Determine the (x, y) coordinate at the center of the cell enclosing the given text.  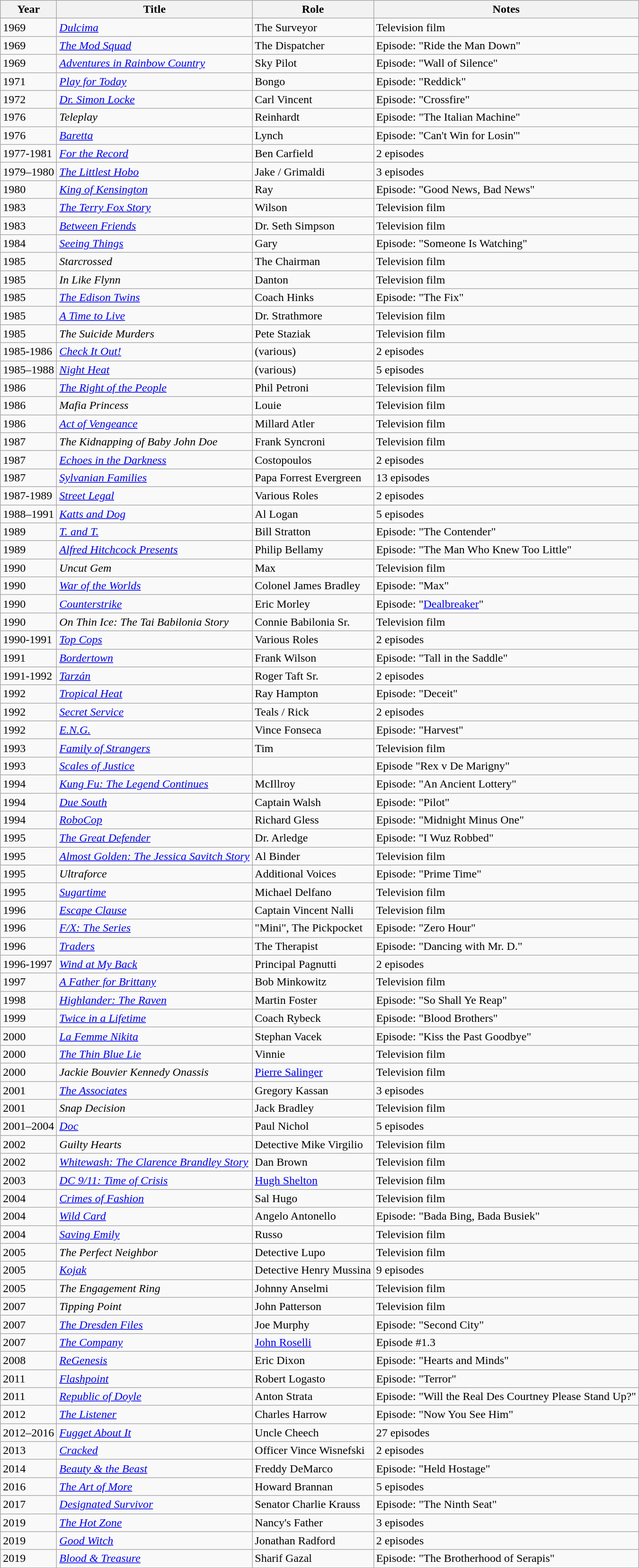
2001–2004 (28, 1126)
DC 9/11: Time of Crisis (154, 1180)
RoboCop (154, 820)
Guilty Hearts (154, 1144)
Wild Card (154, 1216)
The Art of More (154, 1487)
Dr. Arledge (313, 838)
Title (154, 9)
The Kidnapping of Baby John Doe (154, 442)
1988–1991 (28, 514)
Alfred Hitchcock Presents (154, 550)
Episode: "Harvest" (506, 730)
Connie Babilonia Sr. (313, 622)
Escape Clause (154, 910)
Episode: "Zero Hour" (506, 928)
Episode: "Dancing with Mr. D." (506, 946)
Year (28, 9)
Teleplay (154, 117)
Episode: "Max" (506, 586)
Eric Morley (313, 604)
Philip Bellamy (313, 550)
Gary (313, 244)
The Listener (154, 1415)
The Terry Fox Story (154, 207)
Detective Lupo (313, 1252)
Dr. Simon Locke (154, 99)
War of the Worlds (154, 586)
Fugget About It (154, 1433)
La Femme Nikita (154, 1036)
1985-1986 (28, 352)
John Patterson (313, 1306)
Ultraforce (154, 874)
Episode: "Bada Bing, Bada Busiek" (506, 1216)
Episode: "Hearts and Minds" (506, 1360)
The Dispatcher (313, 45)
Phil Petroni (313, 388)
The Surveyor (313, 27)
Charles Harrow (313, 1415)
Sylvanian Families (154, 478)
The Suicide Murders (154, 334)
Scales of Justice (154, 766)
The Chairman (313, 262)
Dr. Strathmore (313, 316)
Michael Delfano (313, 892)
Seeing Things (154, 244)
Tipping Point (154, 1306)
1977-1981 (28, 153)
Echoes in the Darkness (154, 460)
E.N.G. (154, 730)
Millard Atler (313, 424)
Between Friends (154, 226)
2012 (28, 1415)
In Like Flynn (154, 280)
1996-1997 (28, 964)
Night Heat (154, 370)
Captain Vincent Nalli (313, 910)
Episode: "Kiss the Past Goodbye" (506, 1036)
Bordertown (154, 658)
Counterstrike (154, 604)
Sky Pilot (313, 63)
Check It Out! (154, 352)
The Thin Blue Lie (154, 1054)
Wilson (313, 207)
Richard Gless (313, 820)
Beauty & the Beast (154, 1469)
1987-1989 (28, 496)
Episode: "The Contender" (506, 532)
Wind at My Back (154, 964)
2008 (28, 1360)
Episode: "Deceit" (506, 694)
Jonathan Radford (313, 1541)
Nancy's Father (313, 1523)
Colonel James Bradley (313, 586)
Vince Fonseca (313, 730)
The Great Defender (154, 838)
Reinhardt (313, 117)
9 episodes (506, 1270)
Adventures in Rainbow Country (154, 63)
Frank Syncroni (313, 442)
Starcrossed (154, 262)
"Mini", The Pickpocket (313, 928)
Highlander: The Raven (154, 1000)
Blood & Treasure (154, 1559)
Jackie Bouvier Kennedy Onassis (154, 1072)
Episode: "The Brotherhood of Serapis" (506, 1559)
Ray (313, 189)
Episode: "I Wuz Robbed" (506, 838)
Episode: "Now You See Him" (506, 1415)
2013 (28, 1451)
Top Cops (154, 640)
Notes (506, 9)
Martin Foster (313, 1000)
Bob Minkowitz (313, 982)
Frank Wilson (313, 658)
Episode: "Blood Brothers" (506, 1018)
Papa Forrest Evergreen (313, 478)
Uncle Cheech (313, 1433)
2017 (28, 1505)
Detective Mike Virgilio (313, 1144)
Joe Murphy (313, 1324)
1980 (28, 189)
Jake / Grimaldi (313, 171)
Episode "Rex v De Marigny" (506, 766)
The Right of the People (154, 388)
Episode: "The Ninth Seat" (506, 1505)
The Perfect Neighbor (154, 1252)
Act of Vengeance (154, 424)
Episode: "Crossfire" (506, 99)
1999 (28, 1018)
Officer Vince Wisnefski (313, 1451)
1991-1992 (28, 676)
Kojak (154, 1270)
Episode: "Can't Win for Losin'" (506, 135)
Family of Strangers (154, 748)
2016 (28, 1487)
The Mod Squad (154, 45)
2003 (28, 1180)
The Dresden Files (154, 1324)
Uncut Gem (154, 568)
A Time to Live (154, 316)
Senator Charlie Krauss (313, 1505)
Snap Decision (154, 1108)
Crimes of Fashion (154, 1198)
Kung Fu: The Legend Continues (154, 784)
Dulcima (154, 27)
Al Binder (313, 856)
Role (313, 9)
Episode: "Wall of Silence" (506, 63)
1979–1980 (28, 171)
Episode: "Tall in the Saddle" (506, 658)
Doc (154, 1126)
Tarzán (154, 676)
Episode: "Someone Is Watching" (506, 244)
F/X: The Series (154, 928)
13 episodes (506, 478)
Bongo (313, 81)
1972 (28, 99)
The Associates (154, 1090)
Whitewash: The Clarence Brandley Story (154, 1162)
Al Logan (313, 514)
ReGenesis (154, 1360)
Russo (313, 1234)
Episode: "So Shall Ye Reap" (506, 1000)
Dr. Seth Simpson (313, 226)
1998 (28, 1000)
Flashpoint (154, 1379)
Captain Walsh (313, 802)
Bill Stratton (313, 532)
Katts and Dog (154, 514)
Carl Vincent (313, 99)
1991 (28, 658)
Coach Hinks (313, 298)
Pete Staziak (313, 334)
Dan Brown (313, 1162)
Episode: "An Ancient Lottery" (506, 784)
1985–1988 (28, 370)
Vinnie (313, 1054)
The Edison Twins (154, 298)
The Hot Zone (154, 1523)
Episode: "Good News, Bad News" (506, 189)
Episode: "Midnight Minus One" (506, 820)
Street Legal (154, 496)
Almost Golden: The Jessica Savitch Story (154, 856)
A Father for Brittany (154, 982)
Hugh Shelton (313, 1180)
Baretta (154, 135)
Ray Hampton (313, 694)
Sugartime (154, 892)
On Thin Ice: The Tai Babilonia Story (154, 622)
Mafia Princess (154, 406)
Pierre Salinger (313, 1072)
Jack Bradley (313, 1108)
The Littlest Hobo (154, 171)
Episode: "Terror" (506, 1379)
Johnny Anselmi (313, 1288)
Saving Emily (154, 1234)
Tropical Heat (154, 694)
Episode: "The Man Who Knew Too Little" (506, 550)
Louie (313, 406)
Good Witch (154, 1541)
Cracked (154, 1451)
Coach Rybeck (313, 1018)
Costopoulos (313, 460)
Episode: "Second City" (506, 1324)
Traders (154, 946)
Republic of Doyle (154, 1397)
Sal Hugo (313, 1198)
Max (313, 568)
2014 (28, 1469)
King of Kensington (154, 189)
Freddy DeMarco (313, 1469)
Episode: "Will the Real Des Courtney Please Stand Up?" (506, 1397)
1984 (28, 244)
Anton Strata (313, 1397)
Sharif Gazal (313, 1559)
Paul Nichol (313, 1126)
Episode #1.3 (506, 1342)
1971 (28, 81)
Lynch (313, 135)
Episode: "The Italian Machine" (506, 117)
Episode: "Reddick" (506, 81)
Eric Dixon (313, 1360)
Play for Today (154, 81)
Twice in a Lifetime (154, 1018)
Ben Carfield (313, 153)
Stephan Vacek (313, 1036)
Due South (154, 802)
Episode: "Ride the Man Down" (506, 45)
Secret Service (154, 712)
Teals / Rick (313, 712)
Gregory Kassan (313, 1090)
Additional Voices (313, 874)
27 episodes (506, 1433)
Roger Taft Sr. (313, 676)
Episode: "Pilot" (506, 802)
Principal Pagnutti (313, 964)
Episode: "The Fix" (506, 298)
Episode: "Prime Time" (506, 874)
For the Record (154, 153)
The Company (154, 1342)
Episode: "Dealbreaker" (506, 604)
1990-1991 (28, 640)
Designated Survivor (154, 1505)
Howard Brannan (313, 1487)
John Roselli (313, 1342)
Tim (313, 748)
2012–2016 (28, 1433)
Robert Logasto (313, 1379)
T. and T. (154, 532)
The Engagement Ring (154, 1288)
The Therapist (313, 946)
1997 (28, 982)
Episode: "Held Hostage" (506, 1469)
McIllroy (313, 784)
Detective Henry Mussina (313, 1270)
Angelo Antonello (313, 1216)
Danton (313, 280)
